Find where the given text appears and provide that cell's center as [x, y] coordinate. 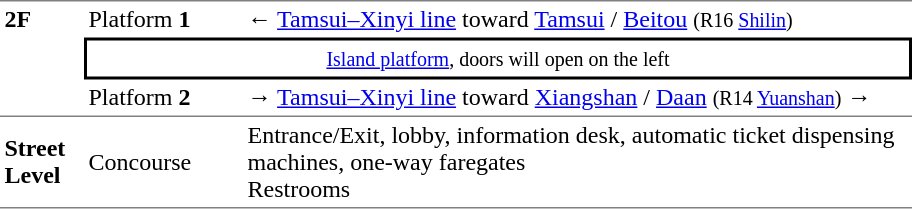
Entrance/Exit, lobby, information desk, automatic ticket dispensing machines, one-way faregatesRestrooms [578, 163]
Concourse [164, 163]
Platform 2 [164, 99]
Platform 1 [164, 19]
← Tamsui–Xinyi line toward Tamsui / Beitou (R16 Shilin) [578, 19]
→ Tamsui–Xinyi line toward Xiangshan / Daan (R14 Yuanshan) → [578, 99]
2F [42, 58]
Street Level [42, 163]
Island platform, doors will open on the left [498, 59]
